Extract the [x, y] coordinate from the center of the cell holding the provided text.  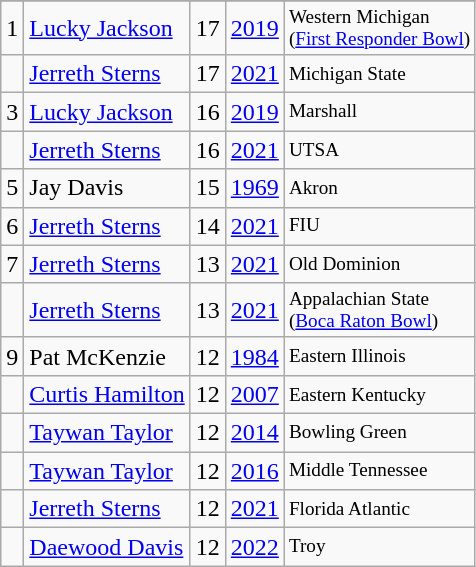
Bowling Green [379, 433]
Pat McKenzie [107, 356]
UTSA [379, 150]
Troy [379, 547]
FIU [379, 226]
Middle Tennessee [379, 471]
2022 [254, 547]
Appalachian State(Boca Raton Bowl) [379, 310]
1 [12, 28]
Marshall [379, 112]
Florida Atlantic [379, 509]
2014 [254, 433]
2007 [254, 394]
3 [12, 112]
1984 [254, 356]
Old Dominion [379, 264]
Jay Davis [107, 188]
Eastern Illinois [379, 356]
15 [208, 188]
14 [208, 226]
9 [12, 356]
Michigan State [379, 74]
5 [12, 188]
1969 [254, 188]
Eastern Kentucky [379, 394]
Curtis Hamilton [107, 394]
Akron [379, 188]
2016 [254, 471]
Daewood Davis [107, 547]
Western Michigan (First Responder Bowl) [379, 28]
6 [12, 226]
7 [12, 264]
